Output the (X, Y) coordinate of the center of the cell containing the given text.  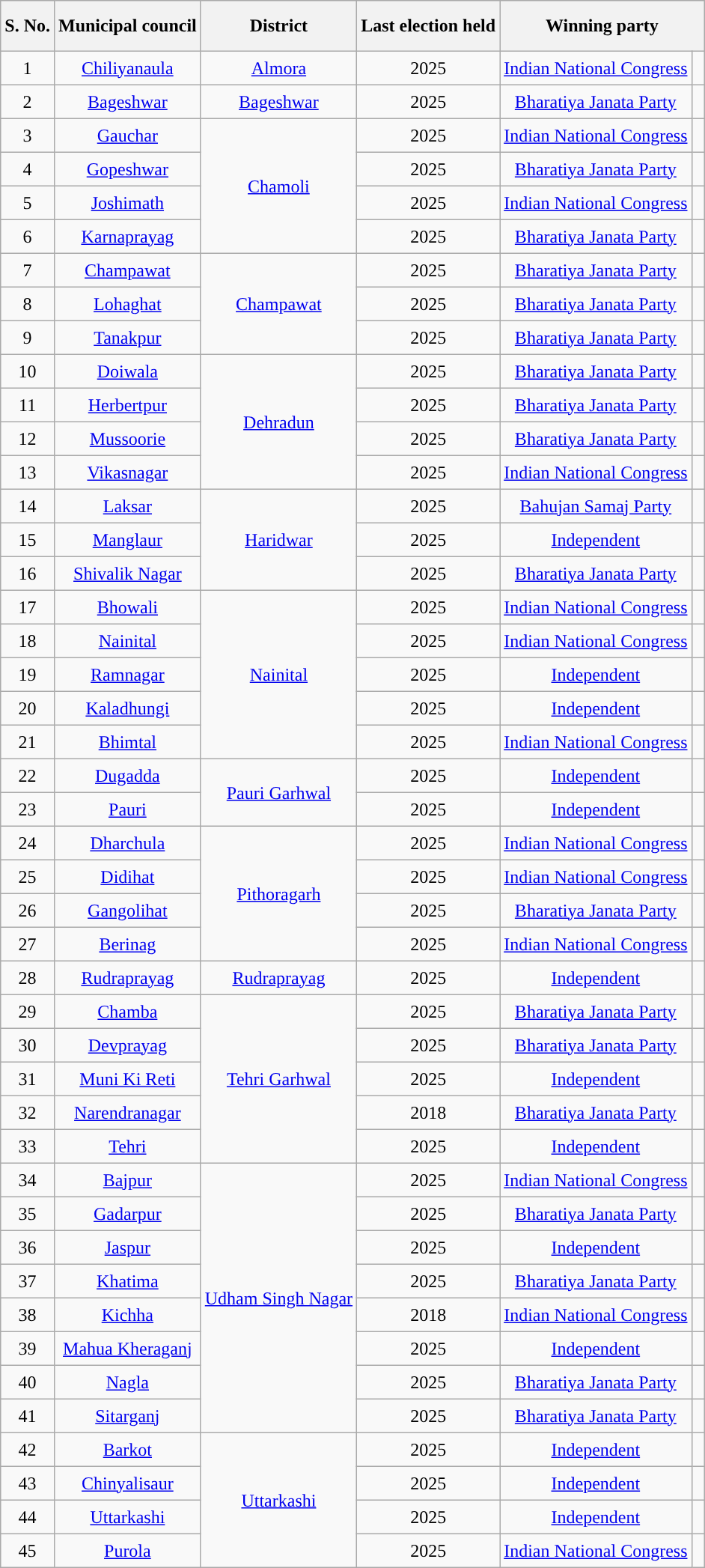
Khatima (127, 1280)
Shivalik Nagar (127, 574)
Tehri (127, 1146)
Bahujan Samaj Party (596, 506)
4 (28, 169)
19 (28, 674)
Chamoli (278, 186)
Last election held (428, 26)
Lohaghat (127, 304)
25 (28, 876)
Joshimath (127, 202)
S. No. (28, 26)
Bhowali (127, 607)
38 (28, 1315)
26 (28, 911)
Municipal council (127, 26)
28 (28, 978)
2 (28, 102)
23 (28, 809)
Tanakpur (127, 337)
Mahua Kheraganj (127, 1348)
18 (28, 641)
13 (28, 472)
Pauri Garhwal (278, 792)
Dehradun (278, 422)
Kaladhungi (127, 708)
Doiwala (127, 371)
20 (28, 708)
Chamba (127, 1011)
Berinag (127, 943)
Jaspur (127, 1248)
Bhimtal (127, 741)
Haridwar (278, 539)
30 (28, 1045)
Pauri (127, 809)
12 (28, 439)
34 (28, 1180)
Chiliyanaula (127, 67)
Gangolihat (127, 911)
Devprayag (127, 1045)
Dharchula (127, 843)
14 (28, 506)
3 (28, 135)
41 (28, 1415)
16 (28, 574)
Gauchar (127, 135)
Muni Ki Reti (127, 1078)
27 (28, 943)
39 (28, 1348)
37 (28, 1280)
8 (28, 304)
31 (28, 1078)
Sitarganj (127, 1415)
32 (28, 1113)
Didihat (127, 876)
7 (28, 270)
Gopeshwar (127, 169)
36 (28, 1248)
Kichha (127, 1315)
45 (28, 1550)
6 (28, 237)
Laksar (127, 506)
Narendranagar (127, 1113)
Bajpur (127, 1180)
Manglaur (127, 539)
35 (28, 1213)
21 (28, 741)
5 (28, 202)
40 (28, 1382)
Pithoragarh (278, 893)
22 (28, 776)
10 (28, 371)
17 (28, 607)
Dugadda (127, 776)
Almora (278, 67)
Purola (127, 1550)
Mussoorie (127, 439)
District (278, 26)
9 (28, 337)
Karnaprayag (127, 237)
Barkot (127, 1450)
42 (28, 1450)
Gadarpur (127, 1213)
Vikasnagar (127, 472)
29 (28, 1011)
Ramnagar (127, 674)
24 (28, 843)
Udham Singh Nagar (278, 1298)
44 (28, 1517)
1 (28, 67)
Nagla (127, 1382)
Winning party (602, 26)
11 (28, 404)
Tehri Garhwal (278, 1078)
Herbertpur (127, 404)
33 (28, 1146)
43 (28, 1483)
15 (28, 539)
Chinyalisaur (127, 1483)
